Locate the cell with the specified text and output its [X, Y] center coordinate. 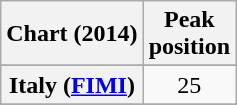
25 [189, 85]
Italy (FIMI) [72, 85]
Chart (2014) [72, 34]
Peakposition [189, 34]
